Return the (X, Y) coordinate for the center point of the cell that contains the specified text.  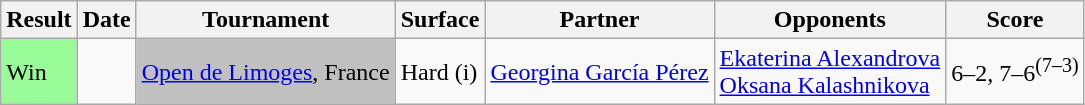
Win (39, 72)
Georgina García Pérez (600, 72)
Opponents (830, 20)
Date (106, 20)
Result (39, 20)
Hard (i) (440, 72)
Partner (600, 20)
Ekaterina Alexandrova Oksana Kalashnikova (830, 72)
6–2, 7–6(7–3) (1015, 72)
Surface (440, 20)
Score (1015, 20)
Tournament (266, 20)
Open de Limoges, France (266, 72)
